Pinpoint the cell where the given text exists, returning its [X, Y] midpoint coordinate. 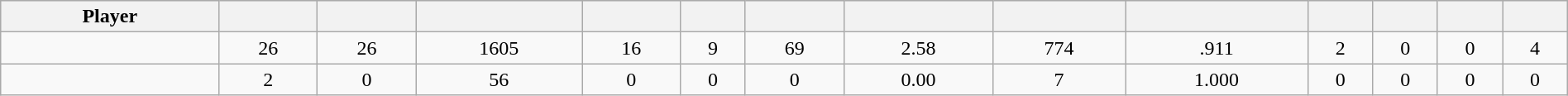
774 [1059, 48]
1.000 [1217, 79]
69 [794, 48]
Player [110, 17]
16 [632, 48]
7 [1059, 79]
56 [500, 79]
2.58 [918, 48]
0.00 [918, 79]
1605 [500, 48]
4 [1535, 48]
9 [713, 48]
.911 [1217, 48]
